Determine the (X, Y) coordinate at the center of the cell enclosing the given text.  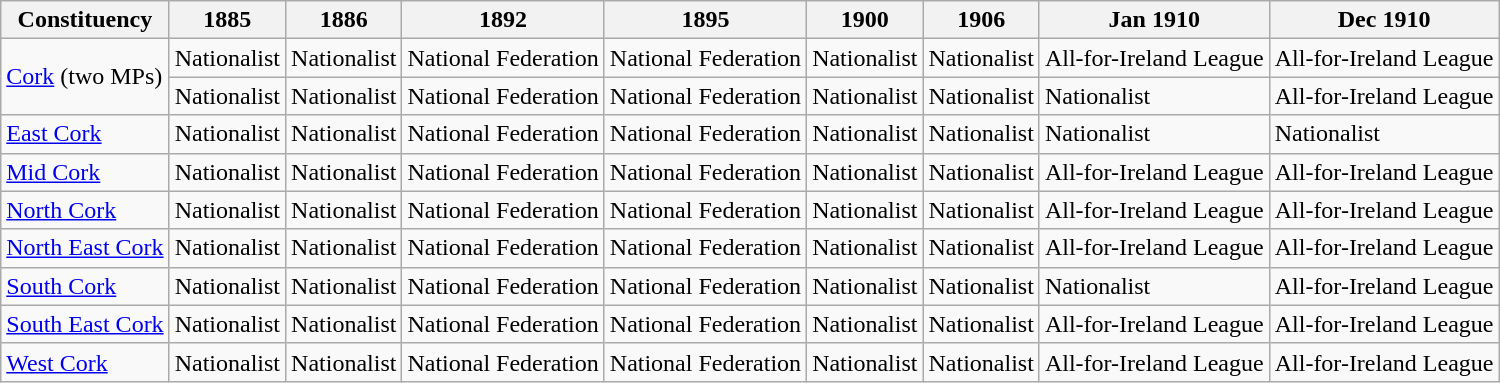
North East Cork (85, 248)
1892 (503, 20)
West Cork (85, 362)
1895 (705, 20)
1906 (981, 20)
Jan 1910 (1154, 20)
Mid Cork (85, 172)
Cork (two MPs) (85, 77)
1886 (344, 20)
East Cork (85, 134)
South East Cork (85, 324)
1885 (227, 20)
Dec 1910 (1384, 20)
North Cork (85, 210)
South Cork (85, 286)
Constituency (85, 20)
1900 (865, 20)
